For the text-containing cell, return its midpoint in [x, y] coordinate format. 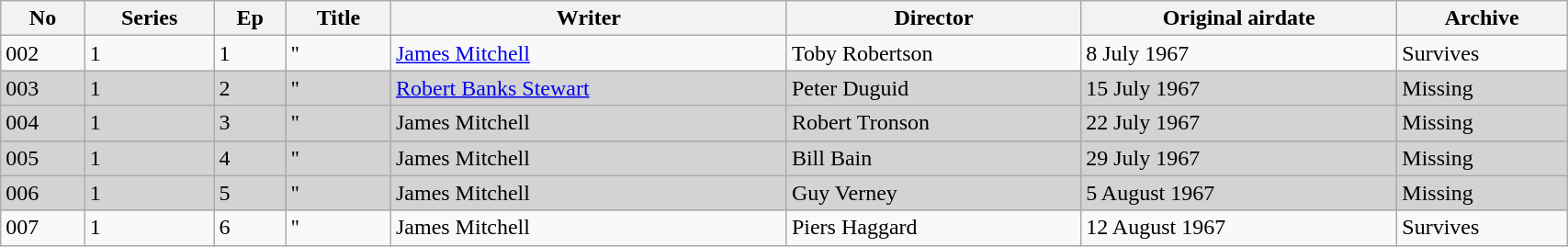
22 July 1967 [1239, 123]
6 [250, 228]
Archive [1483, 18]
Writer [588, 18]
12 August 1967 [1239, 228]
004 [42, 123]
4 [250, 158]
Robert Banks Stewart [588, 88]
29 July 1967 [1239, 158]
Ep [250, 18]
007 [42, 228]
No [42, 18]
Peter Duguid [933, 88]
005 [42, 158]
3 [250, 123]
Title [339, 18]
Robert Tronson [933, 123]
15 July 1967 [1239, 88]
5 [250, 193]
Bill Bain [933, 158]
8 July 1967 [1239, 53]
5 August 1967 [1239, 193]
Piers Haggard [933, 228]
Guy Verney [933, 193]
Original airdate [1239, 18]
Series [149, 18]
006 [42, 193]
Director [933, 18]
002 [42, 53]
003 [42, 88]
2 [250, 88]
Toby Robertson [933, 53]
